Pinpoint the cell where the given text exists, returning its [x, y] midpoint coordinate. 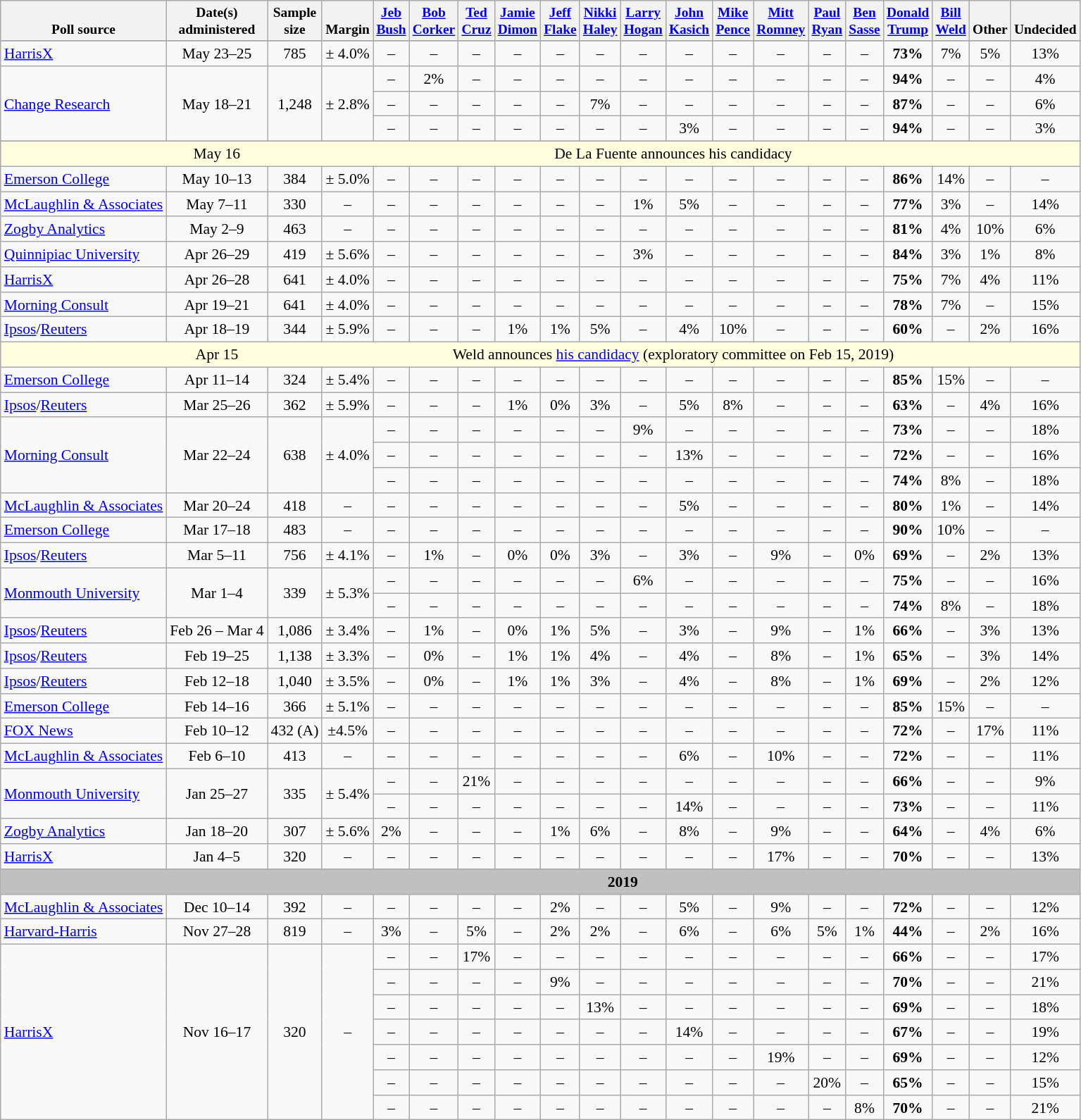
JebBush [392, 21]
Date(s)administered [217, 21]
Weld announces his candidacy (exploratory committee on Feb 15, 2019) [674, 355]
384 [295, 179]
335 [295, 795]
1,086 [295, 631]
Feb 26 – Mar 4 [217, 631]
± 3.5% [347, 681]
Harvard-Harris [84, 932]
90% [908, 530]
307 [295, 832]
366 [295, 707]
LarryHogan [643, 21]
819 [295, 932]
FOX News [84, 731]
Quinnipiac University [84, 254]
86% [908, 179]
MikePence [733, 21]
May 16 [217, 154]
64% [908, 832]
May 10–13 [217, 179]
Poll source [84, 21]
Feb 6–10 [217, 757]
413 [295, 757]
BobCorker [434, 21]
Mar 22–24 [217, 455]
80% [908, 506]
1,248 [295, 104]
May 2–9 [217, 230]
±4.5% [347, 731]
Nov 27–28 [217, 932]
Change Research [84, 104]
2019 [623, 882]
Jan 25–27 [217, 795]
81% [908, 230]
1,040 [295, 681]
Nov 16–17 [217, 1033]
Apr 19–21 [217, 305]
432 (A) [295, 731]
Feb 14–16 [217, 707]
Jan 4–5 [217, 857]
Mar 17–18 [217, 530]
463 [295, 230]
362 [295, 405]
1,138 [295, 656]
May 18–21 [217, 104]
JeffFlake [561, 21]
PaulRyan [827, 21]
77% [908, 204]
Apr 26–29 [217, 254]
May 23–25 [217, 54]
Apr 26–28 [217, 280]
± 3.4% [347, 631]
May 7–11 [217, 204]
60% [908, 330]
418 [295, 506]
84% [908, 254]
392 [295, 907]
330 [295, 204]
± 3.3% [347, 656]
Jan 18–20 [217, 832]
Apr 15 [217, 355]
Undecided [1045, 21]
483 [295, 530]
± 2.8% [347, 104]
638 [295, 455]
Margin [347, 21]
Mar 20–24 [217, 506]
Apr 18–19 [217, 330]
Mar 25–26 [217, 405]
± 5.1% [347, 707]
324 [295, 380]
67% [908, 1033]
TedCruz [476, 21]
BillWeld [951, 21]
44% [908, 932]
Samplesize [295, 21]
± 5.0% [347, 179]
± 4.1% [347, 556]
BenSasse [865, 21]
Mar 1–4 [217, 593]
20% [827, 1083]
756 [295, 556]
419 [295, 254]
De La Fuente announces his candidacy [674, 154]
785 [295, 54]
Other [990, 21]
63% [908, 405]
78% [908, 305]
Mar 5–11 [217, 556]
NikkiHaley [600, 21]
Feb 10–12 [217, 731]
339 [295, 593]
Apr 11–14 [217, 380]
Feb 19–25 [217, 656]
JohnKasich [689, 21]
87% [908, 104]
344 [295, 330]
± 5.3% [347, 593]
JamieDimon [517, 21]
MittRomney [781, 21]
Dec 10–14 [217, 907]
Feb 12–18 [217, 681]
DonaldTrump [908, 21]
